Provide the [x, y] coordinate of the cell's center where the given text is located.  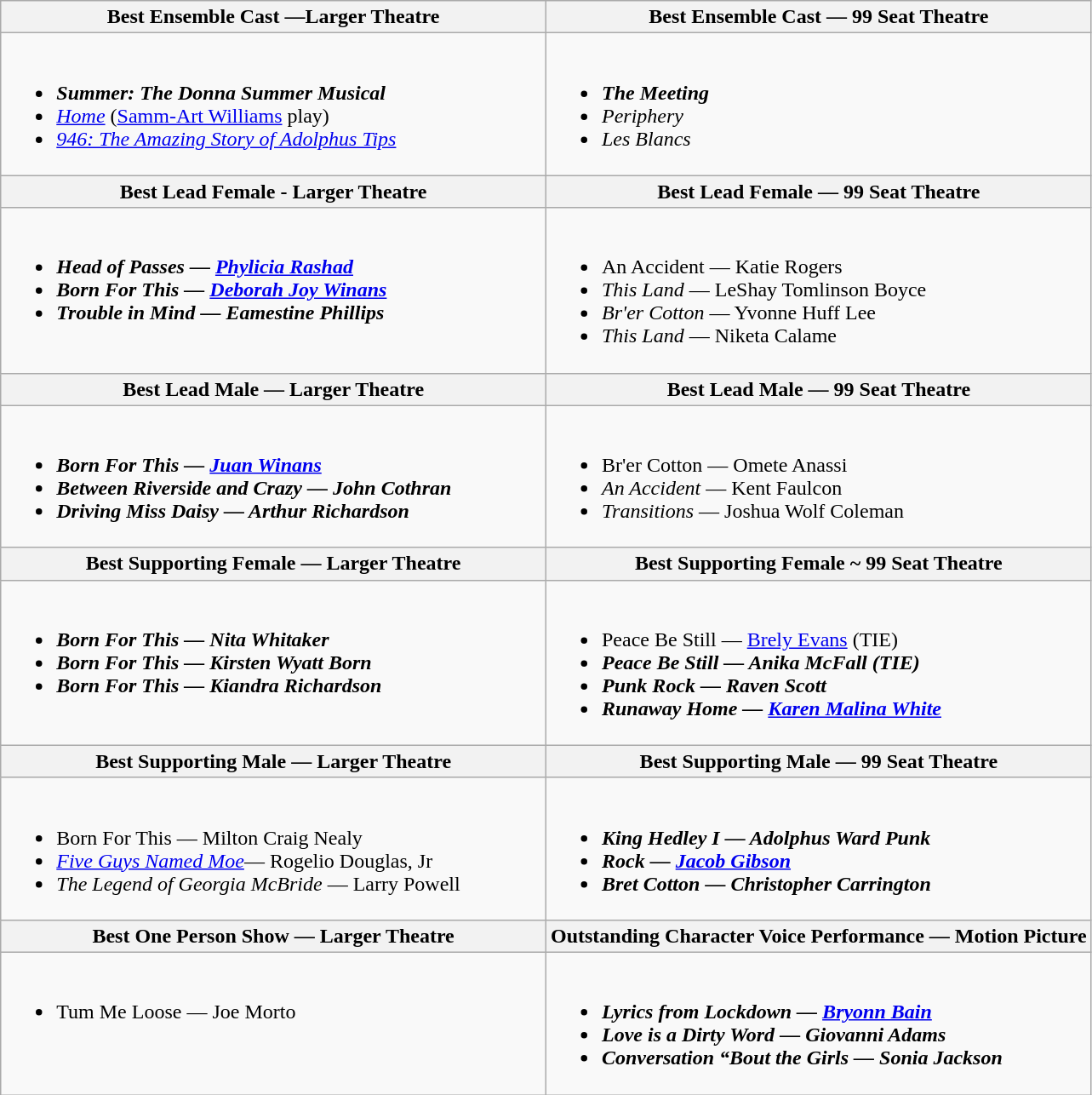
Born For This — Nita WhitakerBorn For This — Kirsten Wyatt BornBorn For This — Kiandra Richardson [274, 662]
Summer: The Donna Summer MusicalHome (Samm-Art Williams play)946: The Amazing Story of Adolphus Tips [274, 104]
Best One Person Show — Larger Theatre [274, 936]
The MeetingPeripheryLes Blancs [819, 104]
Born For This — Juan WinansBetween Riverside and Crazy — John CothranDriving Miss Daisy — Arthur Richardson [274, 477]
Best Supporting Male — 99 Seat Theatre [819, 761]
Best Lead Male — 99 Seat Theatre [819, 389]
Best Supporting Male — Larger Theatre [274, 761]
Outstanding Character Voice Performance — Motion Picture [819, 936]
Best Lead Male — Larger Theatre [274, 389]
Best Supporting Female — Larger Theatre [274, 564]
King Hedley I — Adolphus Ward PunkRock — Jacob GibsonBret Cotton — Christopher Carrington [819, 848]
Best Supporting Female ~ 99 Seat Theatre [819, 564]
Tum Me Loose — Joe Morto [274, 1023]
An Accident — Katie RogersThis Land — LeShay Tomlinson BoyceBr'er Cotton — Yvonne Huff LeeThis Land — Niketa Calame [819, 290]
Born For This — Milton Craig NealyFive Guys Named Moe— Rogelio Douglas, JrThe Legend of Georgia McBride — Larry Powell [274, 848]
Head of Passes — Phylicia RashadBorn For This — Deborah Joy WinansTrouble in Mind — Eamestine Phillips [274, 290]
Best Lead Female - Larger Theatre [274, 192]
Best Ensemble Cast —Larger Theatre [274, 17]
Br'er Cotton — Omete AnassiAn Accident — Kent FaulconTransitions — Joshua Wolf Coleman [819, 477]
Best Lead Female — 99 Seat Theatre [819, 192]
Lyrics from Lockdown — Bryonn BainLove is a Dirty Word — Giovanni AdamsConversation “Bout the Girls — Sonia Jackson [819, 1023]
Best Ensemble Cast — 99 Seat Theatre [819, 17]
Peace Be Still — Brely Evans (TIE)Peace Be Still — Anika McFall (TIE)Punk Rock — Raven ScottRunaway Home — Karen Malina White [819, 662]
